Locate the cell with the specified text and output its (x, y) center coordinate. 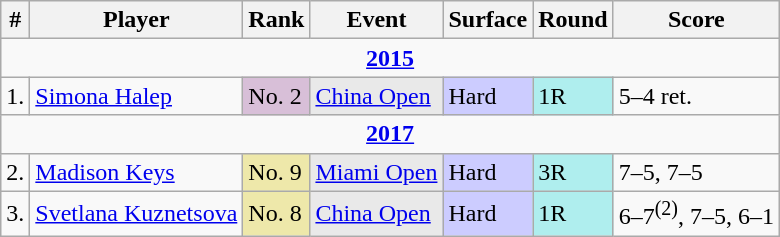
6–7(2), 7–5, 6–1 (696, 214)
7–5, 7–5 (696, 172)
3. (16, 214)
No. 2 (276, 96)
Madison Keys (136, 172)
No. 8 (276, 214)
Player (136, 20)
Round (573, 20)
Event (376, 20)
Surface (488, 20)
1. (16, 96)
2015 (390, 58)
Simona Halep (136, 96)
# (16, 20)
Rank (276, 20)
No. 9 (276, 172)
3R (573, 172)
Svetlana Kuznetsova (136, 214)
Score (696, 20)
Miami Open (376, 172)
5–4 ret. (696, 96)
2017 (390, 134)
2. (16, 172)
